Determine the (X, Y) coordinate at the center of the cell enclosing the given text.  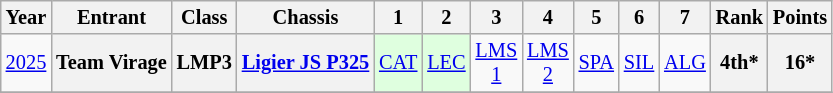
2025 (26, 63)
LEC (446, 63)
Team Virage (111, 63)
4 (548, 17)
Rank (740, 17)
LMS2 (548, 63)
LMP3 (204, 63)
SPA (596, 63)
4th* (740, 63)
5 (596, 17)
1 (398, 17)
ALG (685, 63)
Class (204, 17)
CAT (398, 63)
Chassis (306, 17)
6 (639, 17)
LMS1 (497, 63)
7 (685, 17)
Entrant (111, 17)
Points (800, 17)
3 (497, 17)
2 (446, 17)
Year (26, 17)
Ligier JS P325 (306, 63)
SIL (639, 63)
16* (800, 63)
